Detect which cell encompasses the target text, then output its [X, Y] center coordinate. 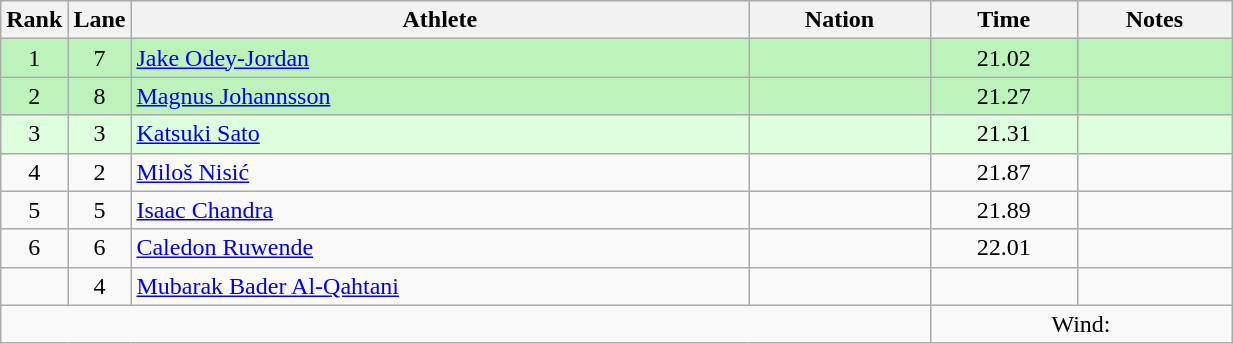
21.27 [1004, 96]
21.31 [1004, 134]
Lane [100, 20]
Mubarak Bader Al-Qahtani [440, 286]
Miloš Nisić [440, 172]
Caledon Ruwende [440, 248]
Notes [1154, 20]
1 [34, 58]
21.89 [1004, 210]
Magnus Johannsson [440, 96]
21.87 [1004, 172]
Time [1004, 20]
Rank [34, 20]
Jake Odey-Jordan [440, 58]
21.02 [1004, 58]
Athlete [440, 20]
7 [100, 58]
Nation [840, 20]
22.01 [1004, 248]
Isaac Chandra [440, 210]
8 [100, 96]
Wind: [1080, 324]
Katsuki Sato [440, 134]
